For the text-containing cell, return its midpoint in (x, y) coordinate format. 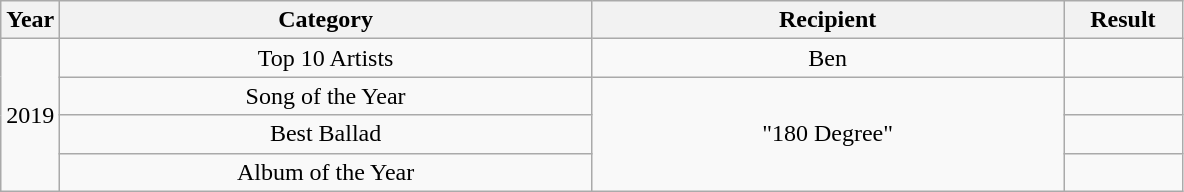
Song of the Year (326, 96)
Ben (827, 58)
Album of the Year (326, 172)
Top 10 Artists (326, 58)
Year (30, 20)
"180 Degree" (827, 134)
Best Ballad (326, 134)
Result (1123, 20)
2019 (30, 115)
Category (326, 20)
Recipient (827, 20)
